Return [X, Y] of the center of cell containing provided text 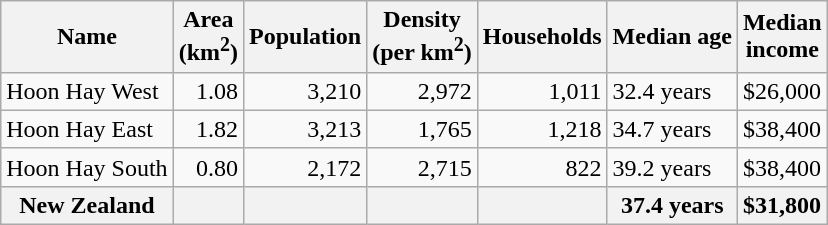
Hoon Hay East [87, 129]
New Zealand [87, 205]
32.4 years [672, 91]
1,011 [542, 91]
2,715 [422, 167]
Hoon Hay South [87, 167]
1,218 [542, 129]
1.82 [208, 129]
Medianincome [782, 37]
Median age [672, 37]
2,172 [306, 167]
0.80 [208, 167]
Density(per km2) [422, 37]
3,213 [306, 129]
$26,000 [782, 91]
Area(km2) [208, 37]
$31,800 [782, 205]
3,210 [306, 91]
Name [87, 37]
34.7 years [672, 129]
1.08 [208, 91]
Hoon Hay West [87, 91]
37.4 years [672, 205]
1,765 [422, 129]
39.2 years [672, 167]
Population [306, 37]
2,972 [422, 91]
Households [542, 37]
822 [542, 167]
